Return (x, y) of the center of cell containing provided text 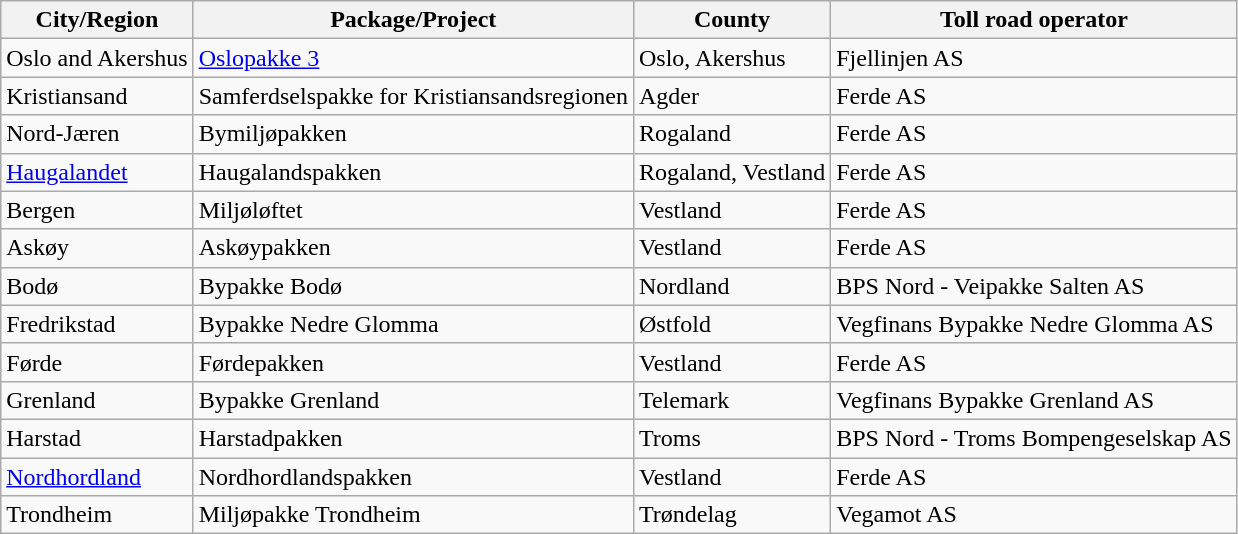
Nordland (732, 286)
Nordhordland (97, 477)
Fredrikstad (97, 324)
Oslopakke 3 (413, 58)
City/Region (97, 20)
Fjellinjen AS (1034, 58)
County (732, 20)
Førde (97, 362)
Grenland (97, 400)
Trøndelag (732, 515)
Bodø (97, 286)
Askøy (97, 248)
Bypakke Bodø (413, 286)
Miljøpakke Trondheim (413, 515)
Toll road operator (1034, 20)
Rogaland, Vestland (732, 172)
Troms (732, 438)
Kristiansand (97, 96)
Samferdselspakke for Kristiansandsregionen (413, 96)
Agder (732, 96)
Telemark (732, 400)
Østfold (732, 324)
Haugalandet (97, 172)
Bypakke Grenland (413, 400)
Package/Project (413, 20)
Haugalandspakken (413, 172)
Miljøløftet (413, 210)
Trondheim (97, 515)
Oslo and Akershus (97, 58)
Bypakke Nedre Glomma (413, 324)
Oslo, Akershus (732, 58)
Førdepakken (413, 362)
Harstad (97, 438)
BPS Nord - Troms Bompengeselskap AS (1034, 438)
Harstadpakken (413, 438)
Bergen (97, 210)
Nordhordlandspakken (413, 477)
Askøypakken (413, 248)
Vegamot AS (1034, 515)
BPS Nord - Veipakke Salten AS (1034, 286)
Vegfinans Bypakke Grenland AS (1034, 400)
Rogaland (732, 134)
Bymiljøpakken (413, 134)
Vegfinans Bypakke Nedre Glomma AS (1034, 324)
Nord-Jæren (97, 134)
